Capture the cell that displays the provided text and extract its (x, y) central coordinate. 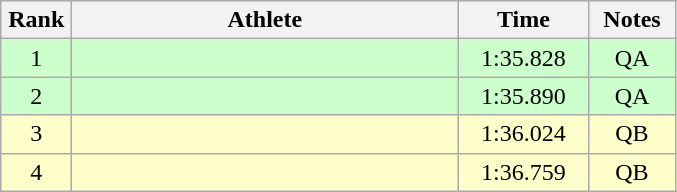
Time (524, 20)
Athlete (265, 20)
1:35.890 (524, 96)
4 (36, 172)
2 (36, 96)
Rank (36, 20)
Notes (632, 20)
1:36.024 (524, 134)
3 (36, 134)
1:35.828 (524, 58)
1 (36, 58)
1:36.759 (524, 172)
